Extract the (x, y) coordinate from the center of the cell holding the provided text.  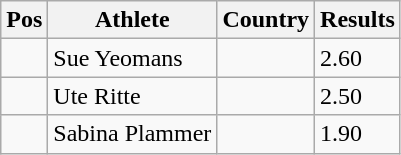
Results (358, 20)
Sabina Plammer (132, 134)
Pos (24, 20)
2.50 (358, 96)
Country (266, 20)
Ute Ritte (132, 96)
Athlete (132, 20)
Sue Yeomans (132, 58)
1.90 (358, 134)
2.60 (358, 58)
